Return [X, Y] of the center of cell containing provided text 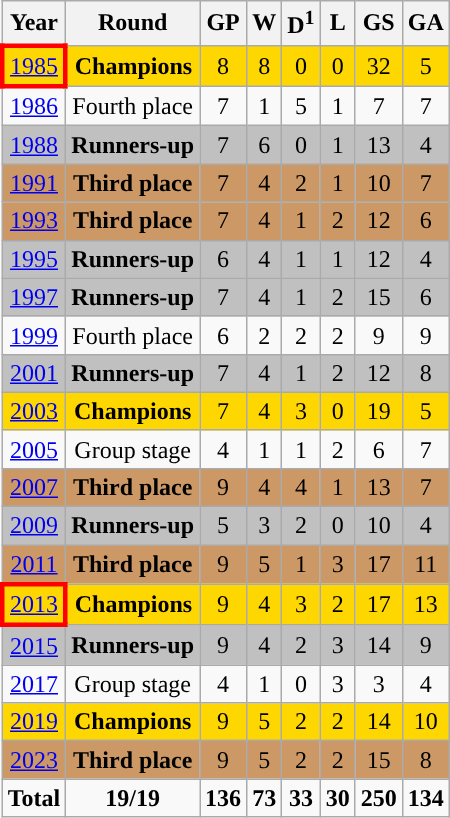
134 [426, 798]
L [338, 24]
2007 [34, 487]
2001 [34, 373]
1993 [34, 221]
2013 [34, 604]
2011 [34, 565]
2005 [34, 449]
250 [378, 798]
2015 [34, 645]
2009 [34, 526]
1991 [34, 183]
73 [264, 798]
Round [133, 24]
Year [34, 24]
1997 [34, 297]
1999 [34, 335]
30 [338, 798]
11 [426, 565]
1986 [34, 106]
136 [224, 798]
32 [378, 66]
2023 [34, 760]
1995 [34, 259]
19 [378, 411]
GP [224, 24]
2019 [34, 722]
W [264, 24]
D1 [301, 24]
2017 [34, 684]
GA [426, 24]
2003 [34, 411]
GS [378, 24]
19/19 [133, 798]
33 [301, 798]
Total [34, 798]
1985 [34, 66]
1988 [34, 145]
